Determine the (x, y) coordinate at the center of the cell enclosing the given text.  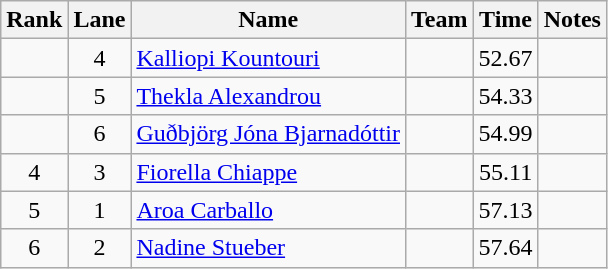
2 (100, 248)
54.99 (506, 134)
Kalliopi Kountouri (268, 58)
Aroa Carballo (268, 210)
Team (440, 20)
55.11 (506, 172)
Name (268, 20)
52.67 (506, 58)
57.13 (506, 210)
57.64 (506, 248)
54.33 (506, 96)
Thekla Alexandrou (268, 96)
Lane (100, 20)
Time (506, 20)
Rank (34, 20)
Guðbjörg Jóna Bjarnadóttir (268, 134)
Nadine Stueber (268, 248)
Fiorella Chiappe (268, 172)
1 (100, 210)
Notes (572, 20)
3 (100, 172)
